Search for the cell housing the specified text and yield its [x, y] center coordinate. 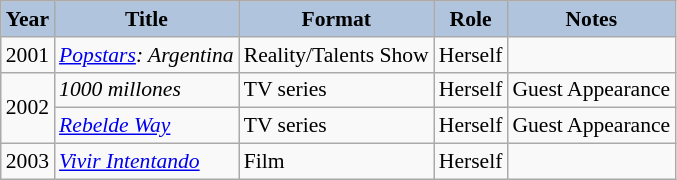
Popstars: Argentina [146, 55]
2002 [28, 108]
Notes [591, 19]
Film [336, 162]
Role [471, 19]
Rebelde Way [146, 126]
Vivir Intentando [146, 162]
1000 millones [146, 90]
Year [28, 19]
2001 [28, 55]
Format [336, 19]
2003 [28, 162]
Reality/Talents Show [336, 55]
Title [146, 19]
